Provide the [x, y] coordinate of the cell's center where the given text is located.  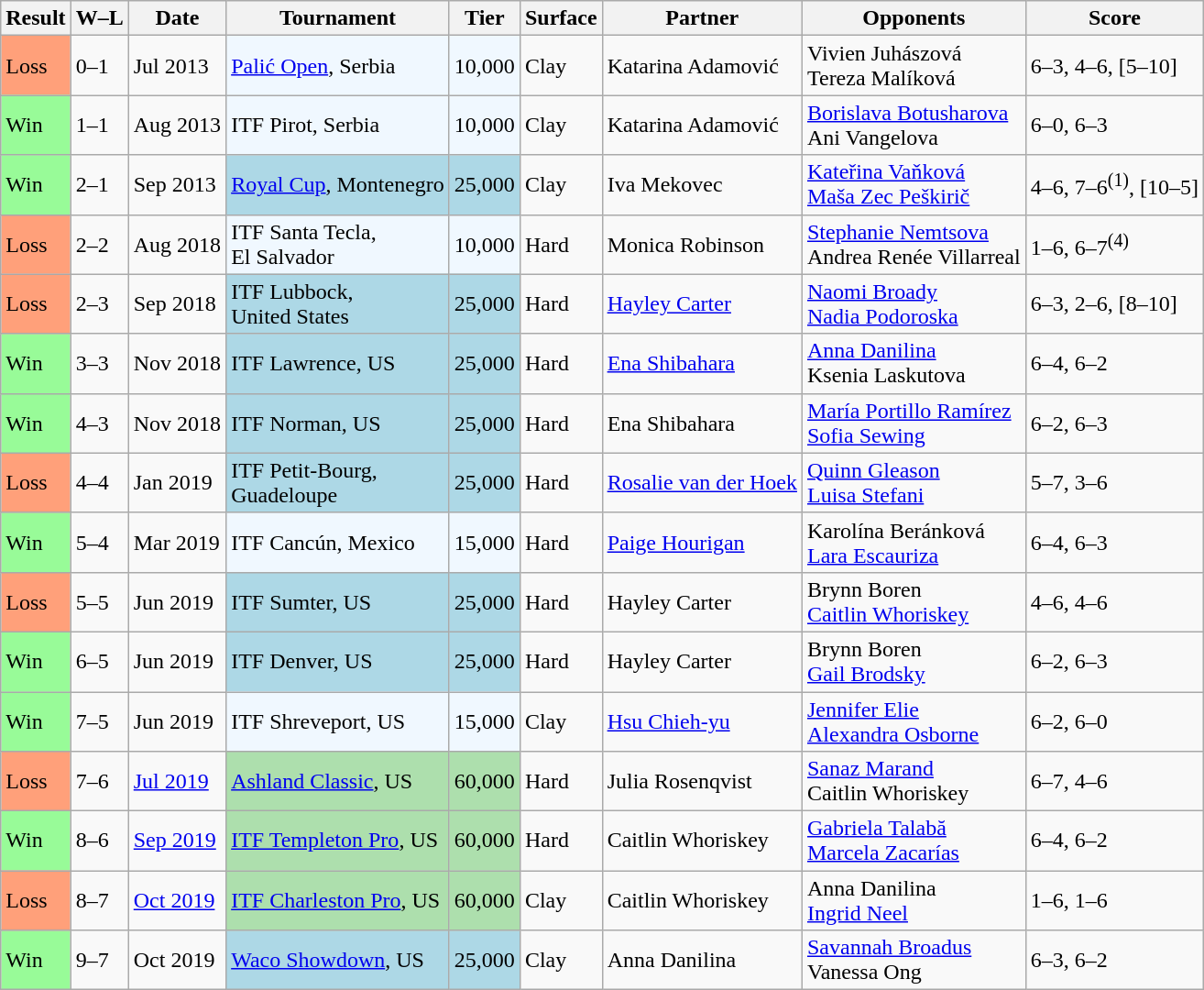
Aug 2013 [177, 125]
Surface [561, 18]
Monica Robinson [702, 244]
Quinn Gleason Luisa Stefani [914, 482]
Palić Open, Serbia [338, 66]
Naomi Broady Nadia Podoroska [914, 304]
Rosalie van der Hoek [702, 482]
Vivien Juhászová Tereza Malíková [914, 66]
ITF Sumter, US [338, 601]
Sep 2019 [177, 841]
Savannah Broadus Vanessa Ong [914, 961]
5–4 [99, 543]
Royal Cup, Montenegro [338, 185]
Tournament [338, 18]
Ashland Classic, US [338, 781]
Anna Danilina [702, 961]
Jennifer Elie Alexandra Osborne [914, 720]
ITF Denver, US [338, 662]
1–1 [99, 125]
Stephanie Nemtsova Andrea Renée Villarreal [914, 244]
Sanaz Marand Caitlin Whoriskey [914, 781]
Gabriela Talabă Marcela Zacarías [914, 841]
ITF Templeton Pro, US [338, 841]
Waco Showdown, US [338, 961]
Hsu Chieh-yu [702, 720]
Iva Mekovec [702, 185]
Result [36, 18]
Opponents [914, 18]
7–5 [99, 720]
Sep 2018 [177, 304]
Score [1114, 18]
ITF Shreveport, US [338, 720]
ITF Lawrence, US [338, 363]
4–6, 4–6 [1114, 601]
Julia Rosenqvist [702, 781]
8–7 [99, 900]
6–3, 6–2 [1114, 961]
2–3 [99, 304]
Kateřina Vaňková Maša Zec Peškirič [914, 185]
2–2 [99, 244]
Jul 2013 [177, 66]
Sep 2013 [177, 185]
5–7, 3–6 [1114, 482]
Anna Danilina Ingrid Neel [914, 900]
4–3 [99, 423]
0–1 [99, 66]
Tier [484, 18]
ITF Santa Tecla, El Salvador [338, 244]
ITF Cancún, Mexico [338, 543]
ITF Lubbock, United States [338, 304]
Borislava Botusharova Ani Vangelova [914, 125]
4–4 [99, 482]
ITF Charleston Pro, US [338, 900]
Partner [702, 18]
6–5 [99, 662]
6–2, 6–0 [1114, 720]
W–L [99, 18]
6–7, 4–6 [1114, 781]
Aug 2018 [177, 244]
3–3 [99, 363]
4–6, 7–6(1), [10–5] [1114, 185]
Brynn Boren Gail Brodsky [914, 662]
6–4, 6–3 [1114, 543]
Jan 2019 [177, 482]
5–5 [99, 601]
6–0, 6–3 [1114, 125]
Mar 2019 [177, 543]
Anna Danilina Ksenia Laskutova [914, 363]
Paige Hourigan [702, 543]
1–6, 1–6 [1114, 900]
6–3, 4–6, [5–10] [1114, 66]
Karolína Beránková Lara Escauriza [914, 543]
7–6 [99, 781]
1–6, 6–7(4) [1114, 244]
ITF Pirot, Serbia [338, 125]
ITF Petit-Bourg, Guadeloupe [338, 482]
Jul 2019 [177, 781]
Date [177, 18]
ITF Norman, US [338, 423]
8–6 [99, 841]
María Portillo Ramírez Sofia Sewing [914, 423]
2–1 [99, 185]
9–7 [99, 961]
6–3, 2–6, [8–10] [1114, 304]
Brynn Boren Caitlin Whoriskey [914, 601]
